Provide the [X, Y] coordinate of the cell's center where the given text is located.  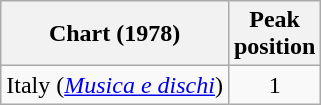
Italy (Musica e dischi) [115, 85]
Chart (1978) [115, 34]
1 [274, 85]
Peakposition [274, 34]
